Search for the cell housing the specified text and yield its [X, Y] center coordinate. 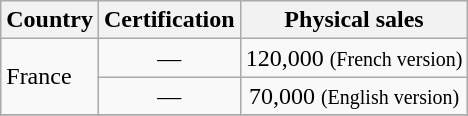
70,000 (English version) [354, 96]
France [50, 77]
Certification [169, 20]
120,000 (French version) [354, 58]
Country [50, 20]
Physical sales [354, 20]
